Return [X, Y] of the center of cell containing provided text 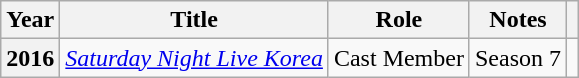
Role [398, 20]
Notes [518, 20]
Saturday Night Live Korea [194, 58]
Title [194, 20]
Year [30, 20]
2016 [30, 58]
Cast Member [398, 58]
Season 7 [518, 58]
